Capture the cell that displays the provided text and extract its [x, y] central coordinate. 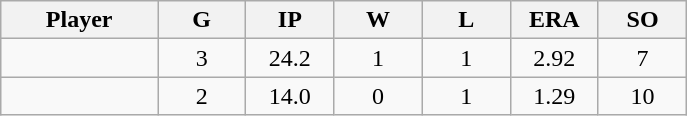
ERA [554, 20]
1.29 [554, 96]
0 [378, 96]
SO [642, 20]
3 [202, 58]
14.0 [290, 96]
24.2 [290, 58]
G [202, 20]
Player [80, 20]
L [466, 20]
7 [642, 58]
10 [642, 96]
2.92 [554, 58]
W [378, 20]
IP [290, 20]
2 [202, 96]
